Output the (x, y) coordinate of the center of the cell containing the given text.  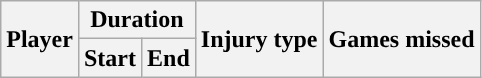
Duration (136, 20)
Player (40, 39)
Games missed (402, 39)
End (168, 58)
Start (110, 58)
Injury type (259, 39)
